Find where the given text appears and provide that cell's center as (X, Y) coordinate. 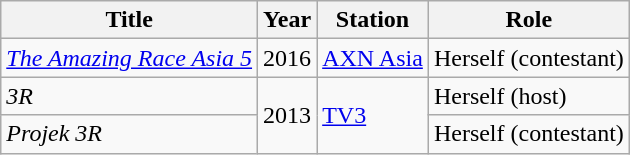
Title (130, 20)
Year (288, 20)
Role (528, 20)
TV3 (373, 115)
The Amazing Race Asia 5 (130, 58)
AXN Asia (373, 58)
2016 (288, 58)
Herself (host) (528, 96)
3R (130, 96)
Station (373, 20)
2013 (288, 115)
Projek 3R (130, 134)
